Search for the cell housing the specified text and yield its (x, y) center coordinate. 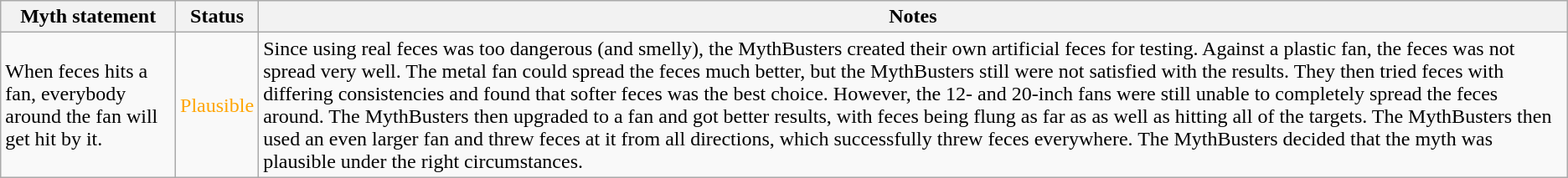
Plausible (218, 105)
Notes (913, 17)
When feces hits a fan, everybody around the fan will get hit by it. (89, 105)
Status (218, 17)
Myth statement (89, 17)
